Scan for the cell matching the given text and deliver its [x, y] coordinate at center. 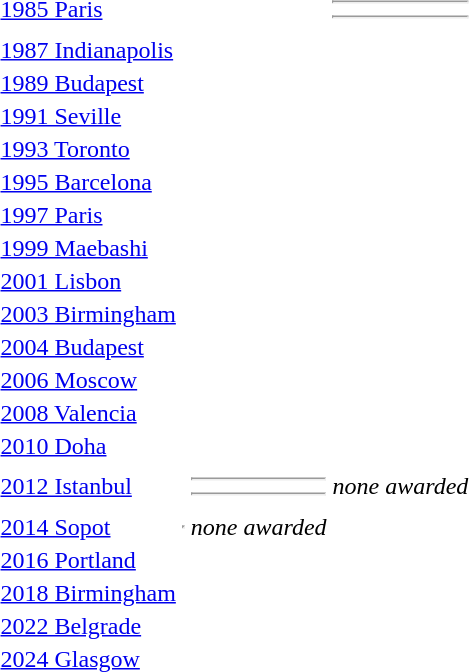
none awarded [258, 527]
